Find where the given text appears and provide that cell's center as [x, y] coordinate. 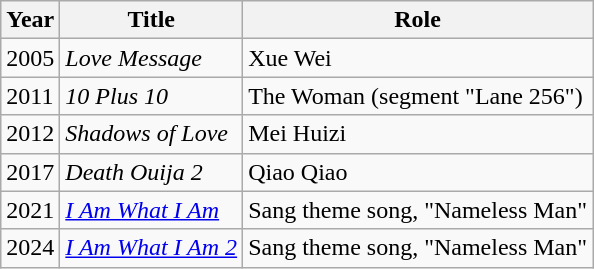
2005 [30, 58]
2012 [30, 134]
Qiao Qiao [418, 172]
2011 [30, 96]
I Am What I Am 2 [152, 248]
Role [418, 20]
I Am What I Am [152, 210]
Love Message [152, 58]
2017 [30, 172]
2021 [30, 210]
Mei Huizi [418, 134]
Title [152, 20]
Year [30, 20]
Xue Wei [418, 58]
10 Plus 10 [152, 96]
Death Ouija 2 [152, 172]
Shadows of Love [152, 134]
The Woman (segment "Lane 256") [418, 96]
2024 [30, 248]
